Identify which cell holds the provided text, then report its [X, Y] central coordinate. 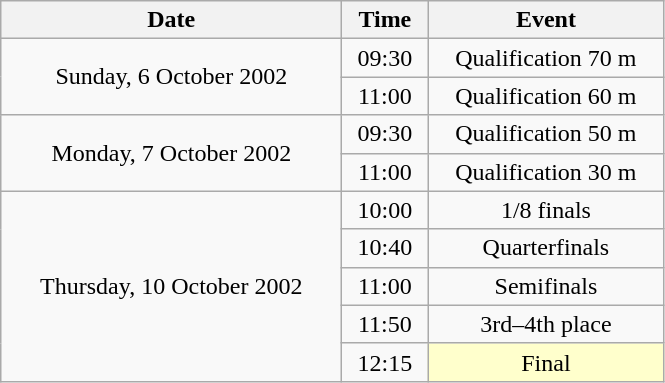
Qualification 70 m [546, 58]
Time [385, 20]
Event [546, 20]
Qualification 50 m [546, 134]
Monday, 7 October 2002 [172, 153]
Qualification 30 m [546, 172]
11:50 [385, 324]
Qualification 60 m [546, 96]
Thursday, 10 October 2002 [172, 286]
12:15 [385, 362]
Quarterfinals [546, 248]
Semifinals [546, 286]
10:00 [385, 210]
Sunday, 6 October 2002 [172, 77]
3rd–4th place [546, 324]
Final [546, 362]
1/8 finals [546, 210]
10:40 [385, 248]
Date [172, 20]
